Scan for the cell matching the given text and deliver its [x, y] coordinate at center. 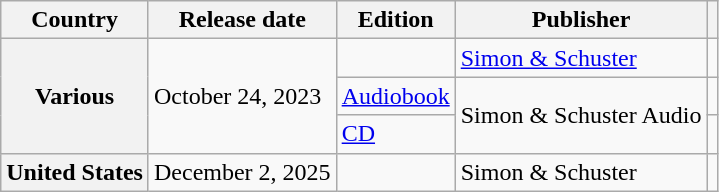
October 24, 2023 [242, 96]
Country [75, 20]
United States [75, 172]
Audiobook [396, 96]
Simon & Schuster Audio [581, 115]
December 2, 2025 [242, 172]
Various [75, 96]
Publisher [581, 20]
CD [396, 134]
Release date [242, 20]
Edition [396, 20]
